Determine the (x, y) coordinate at the center of the cell enclosing the given text.  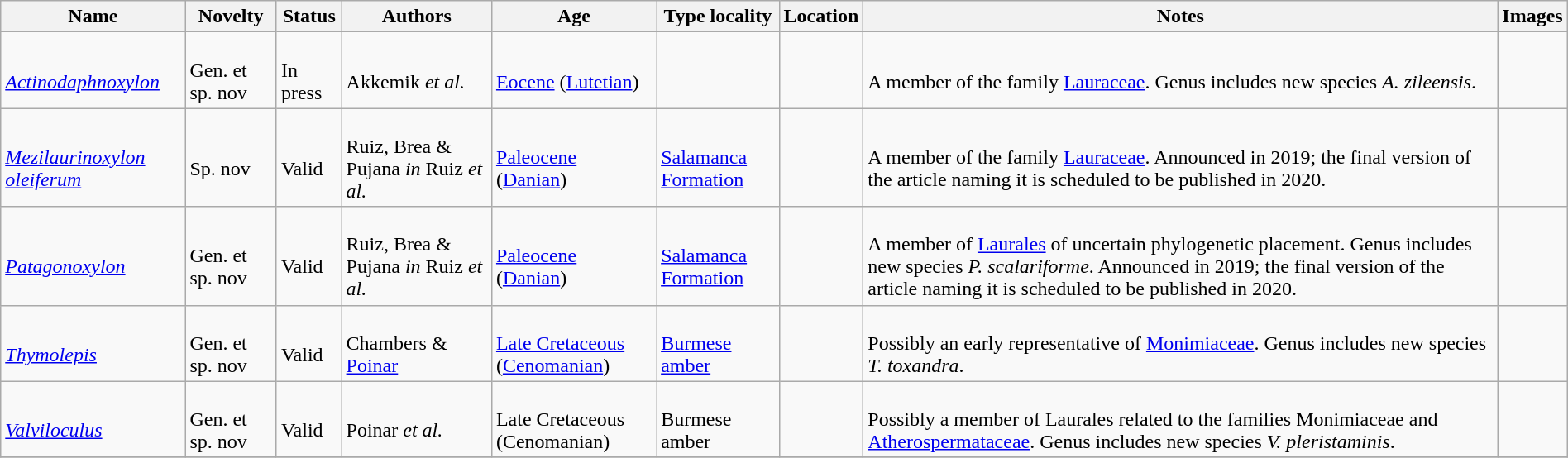
Valviloculus (93, 419)
A member of the family Lauraceae. Genus includes new species A. zileensis. (1181, 70)
Sp. nov (232, 157)
Authors (417, 17)
In press (309, 70)
Poinar et al. (417, 419)
Notes (1181, 17)
Novelty (232, 17)
Actinodaphnoxylon (93, 70)
Akkemik et al. (417, 70)
Possibly an early representative of Monimiaceae. Genus includes new species T. toxandra. (1181, 343)
Possibly a member of Laurales related to the families Monimiaceae and Atherospermataceae. Genus includes new species V. pleristaminis. (1181, 419)
Age (574, 17)
Thymolepis (93, 343)
Chambers & Poinar (417, 343)
Mezilaurinoxylon oleiferum (93, 157)
Type locality (718, 17)
Patagonoxylon (93, 256)
Status (309, 17)
Images (1532, 17)
Name (93, 17)
Eocene (Lutetian) (574, 70)
Location (821, 17)
A member of the family Lauraceae. Announced in 2019; the final version of the article naming it is scheduled to be published in 2020. (1181, 157)
